For the text-containing cell, return its midpoint in [x, y] coordinate format. 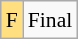
F [12, 20]
Final [50, 20]
